From the cell containing the given text, extract its center point as [X, Y] coordinate. 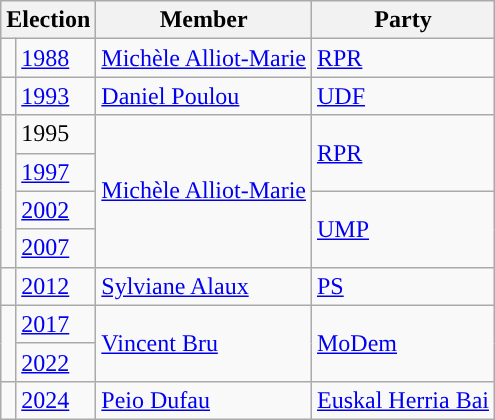
1993 [56, 96]
Member [204, 20]
UDF [402, 96]
Peio Dufau [204, 400]
Party [402, 20]
2017 [56, 324]
Sylviane Alaux [204, 286]
1997 [56, 172]
Vincent Bru [204, 343]
1995 [56, 134]
2007 [56, 248]
UMP [402, 229]
Euskal Herria Bai [402, 400]
Election [48, 20]
MoDem [402, 343]
2024 [56, 400]
PS [402, 286]
1988 [56, 58]
Daniel Poulou [204, 96]
2012 [56, 286]
2022 [56, 362]
2002 [56, 210]
